For the text-containing cell, return its midpoint in (x, y) coordinate format. 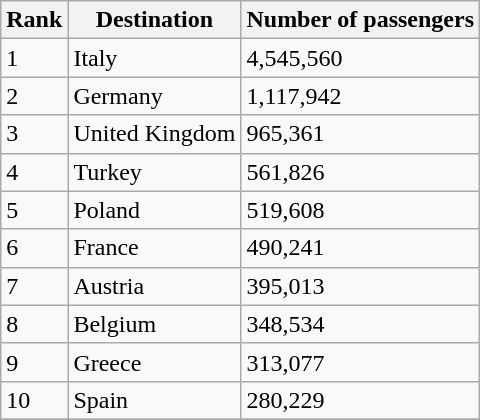
3 (34, 134)
9 (34, 362)
Italy (154, 58)
5 (34, 210)
1,117,942 (360, 96)
490,241 (360, 248)
Rank (34, 20)
2 (34, 96)
519,608 (360, 210)
8 (34, 324)
France (154, 248)
10 (34, 400)
313,077 (360, 362)
4,545,560 (360, 58)
6 (34, 248)
Germany (154, 96)
7 (34, 286)
965,361 (360, 134)
280,229 (360, 400)
United Kingdom (154, 134)
Turkey (154, 172)
4 (34, 172)
395,013 (360, 286)
Belgium (154, 324)
561,826 (360, 172)
Spain (154, 400)
348,534 (360, 324)
Greece (154, 362)
Destination (154, 20)
Poland (154, 210)
Austria (154, 286)
Number of passengers (360, 20)
1 (34, 58)
